Determine the (x, y) coordinate at the center of the cell enclosing the given text.  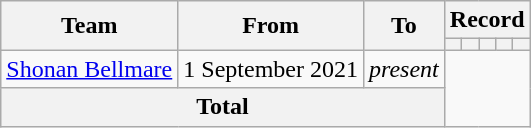
Shonan Bellmare (90, 69)
Total (223, 107)
Record (487, 20)
Team (90, 26)
To (404, 26)
From (271, 26)
1 September 2021 (271, 69)
present (404, 69)
